Extract the [x, y] coordinate from the center of the cell holding the provided text.  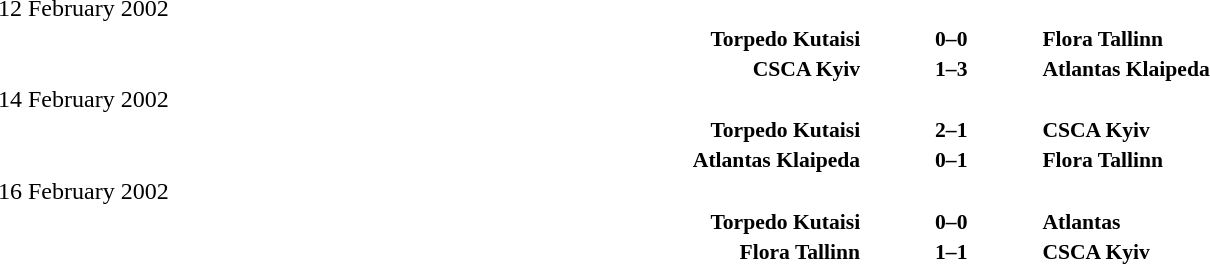
2–1 [951, 130]
1–3 [951, 68]
0–1 [951, 160]
